Return the [X, Y] coordinate for the center point of the cell that contains the specified text.  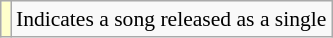
Indicates a song released as a single [172, 19]
